For the text-containing cell, return its midpoint in [x, y] coordinate format. 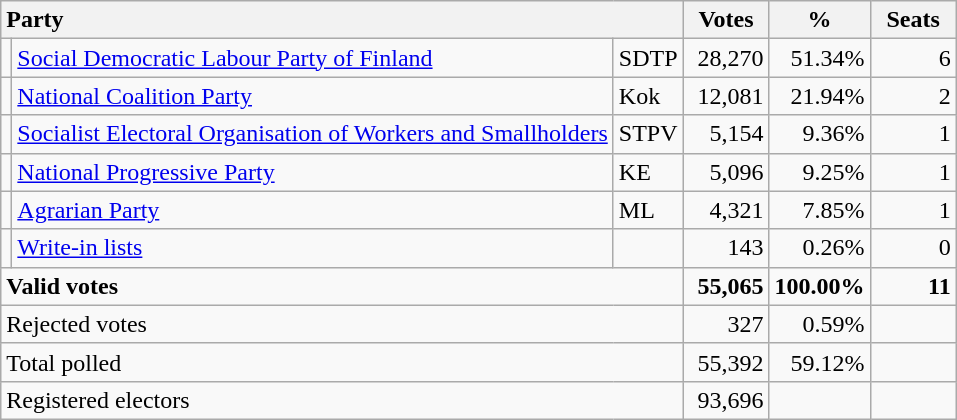
0 [913, 248]
Party [342, 20]
STPV [648, 134]
28,270 [726, 58]
9.25% [820, 172]
ML [648, 210]
Rejected votes [342, 324]
7.85% [820, 210]
Agrarian Party [312, 210]
6 [913, 58]
2 [913, 96]
51.34% [820, 58]
Total polled [342, 362]
Kok [648, 96]
Votes [726, 20]
% [820, 20]
21.94% [820, 96]
93,696 [726, 400]
Write-in lists [312, 248]
12,081 [726, 96]
Social Democratic Labour Party of Finland [312, 58]
55,065 [726, 286]
Socialist Electoral Organisation of Workers and Smallholders [312, 134]
59.12% [820, 362]
0.26% [820, 248]
Registered electors [342, 400]
4,321 [726, 210]
Valid votes [342, 286]
11 [913, 286]
0.59% [820, 324]
9.36% [820, 134]
SDTP [648, 58]
143 [726, 248]
5,096 [726, 172]
100.00% [820, 286]
KE [648, 172]
5,154 [726, 134]
327 [726, 324]
National Progressive Party [312, 172]
National Coalition Party [312, 96]
55,392 [726, 362]
Seats [913, 20]
